Find where the given text appears and provide that cell's center as (X, Y) coordinate. 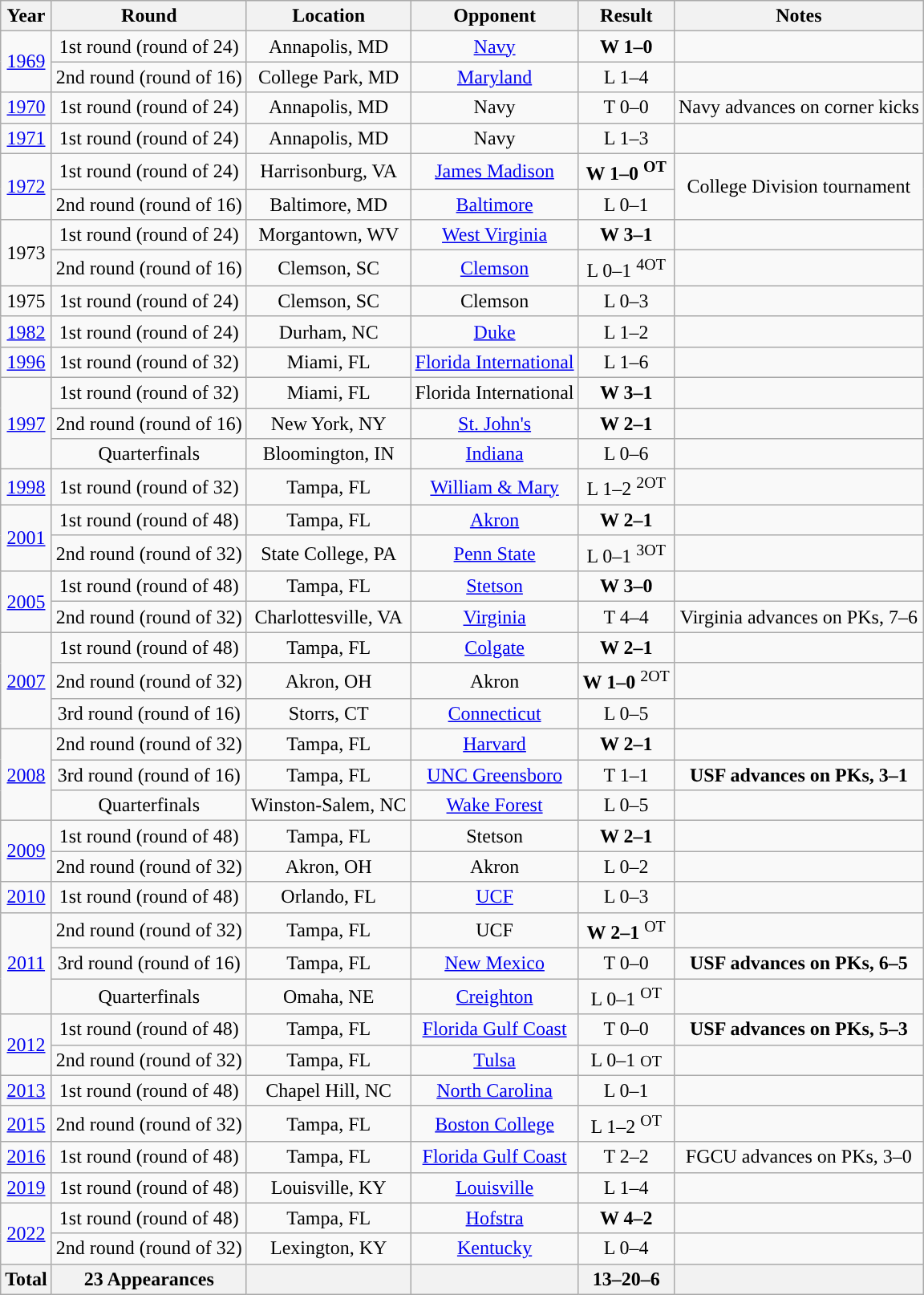
Round (149, 16)
James Madison (494, 172)
St. John's (494, 424)
Morgantown, WV (329, 235)
Duke (494, 331)
W 1–0 (626, 47)
Wake Forest (494, 806)
Charlottesville, VA (329, 617)
1996 (26, 362)
Louisville (494, 1187)
Year (26, 16)
2016 (26, 1157)
College Park, MD (329, 77)
Total (26, 1279)
L 1–2 2OT (626, 488)
1969 (26, 62)
USF advances on PKs, 5–3 (799, 1029)
L 1–2 (626, 331)
Baltimore, MD (329, 205)
State College, PA (329, 554)
Connecticut (494, 714)
L 1–3 (626, 138)
Notes (799, 16)
Indiana (494, 454)
1971 (26, 138)
Hofstra (494, 1218)
1972 (26, 186)
Louisville, KY (329, 1187)
2012 (26, 1045)
Winston-Salem, NC (329, 806)
Opponent (494, 16)
W 1–0 OT (626, 172)
Navy advances on corner kicks (799, 108)
2007 (26, 680)
2022 (26, 1233)
FGCU advances on PKs, 3–0 (799, 1157)
Harrisonburg, VA (329, 172)
L 0–2 (626, 867)
Location (329, 16)
Creighton (494, 997)
1997 (26, 423)
1982 (26, 331)
L 1–2 OT (626, 1123)
2019 (26, 1187)
2010 (26, 897)
Orlando, FL (329, 897)
L 0–6 (626, 454)
Result (626, 16)
2011 (26, 963)
13–20–6 (626, 1279)
Kentucky (494, 1248)
T 2–2 (626, 1157)
New Mexico (494, 964)
L 0–1 3OT (626, 554)
USF advances on PKs, 6–5 (799, 964)
L 1–6 (626, 362)
L 0–1 4OT (626, 268)
2001 (26, 538)
1970 (26, 108)
William & Mary (494, 488)
West Virginia (494, 235)
Lexington, KY (329, 1248)
Baltimore (494, 205)
New York, NY (329, 424)
Tulsa (494, 1060)
1998 (26, 488)
W 2–1 OT (626, 931)
Penn State (494, 554)
T 1–1 (626, 775)
1973 (26, 254)
2015 (26, 1123)
W 1–0 2OT (626, 680)
Boston College (494, 1123)
W 3–0 (626, 587)
W 4–2 (626, 1218)
Virginia (494, 617)
23 Appearances (149, 1279)
Virginia advances on PKs, 7–6 (799, 617)
USF advances on PKs, 3–1 (799, 775)
Omaha, NE (329, 997)
2009 (26, 851)
Storrs, CT (329, 714)
2008 (26, 775)
T 4–4 (626, 617)
Durham, NC (329, 331)
Chapel Hill, NC (329, 1090)
North Carolina (494, 1090)
Maryland (494, 77)
Colgate (494, 647)
UNC Greensboro (494, 775)
2005 (26, 602)
L 0–4 (626, 1248)
2013 (26, 1090)
College Division tournament (799, 186)
Harvard (494, 745)
Bloomington, IN (329, 454)
1975 (26, 301)
